Return the (x, y) coordinate for the center point of the cell that contains the specified text.  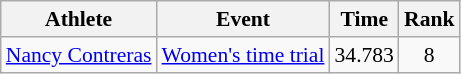
Nancy Contreras (79, 55)
Athlete (79, 19)
Time (364, 19)
Rank (430, 19)
Women's time trial (244, 55)
Event (244, 19)
34.783 (364, 55)
8 (430, 55)
